Pinpoint the cell where the given text exists, returning its [x, y] midpoint coordinate. 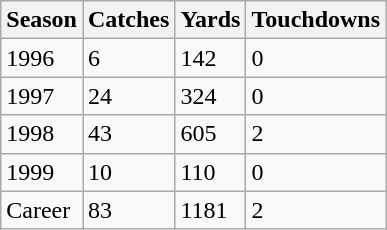
6 [128, 58]
1999 [42, 172]
Touchdowns [316, 20]
1998 [42, 134]
83 [128, 210]
Career [42, 210]
10 [128, 172]
605 [210, 134]
110 [210, 172]
1996 [42, 58]
142 [210, 58]
Catches [128, 20]
24 [128, 96]
1997 [42, 96]
43 [128, 134]
Season [42, 20]
324 [210, 96]
Yards [210, 20]
1181 [210, 210]
